Determine the (x, y) coordinate at the center of the cell enclosing the given text.  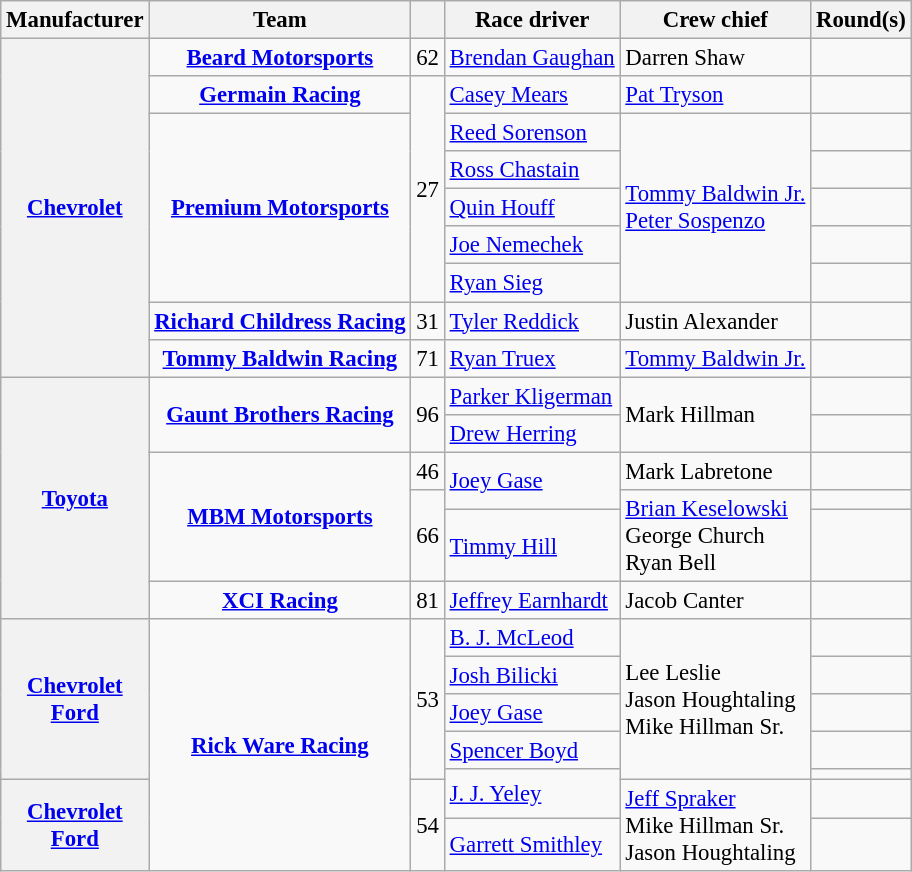
B. J. McLeod (532, 638)
27 (428, 189)
53 (428, 700)
Mark Hillman (716, 414)
Reed Sorenson (532, 133)
Crew chief (716, 20)
Premium Motorsports (280, 208)
Tommy Baldwin Racing (280, 358)
Beard Motorsports (280, 58)
Ryan Sieg (532, 283)
Tommy Baldwin Jr. Peter Sospenzo (716, 208)
Casey Mears (532, 95)
Chevrolet (75, 208)
Manufacturer (75, 20)
J. J. Yeley (532, 794)
Jacob Canter (716, 600)
Tyler Reddick (532, 321)
Toyota (75, 498)
Justin Alexander (716, 321)
Mark Labretone (716, 471)
Round(s) (861, 20)
Ryan Truex (532, 358)
Tommy Baldwin Jr. (716, 358)
Lee Leslie Jason Houghtaling Mike Hillman Sr. (716, 700)
Pat Tryson (716, 95)
Brian Keselowski George Church Ryan Bell (716, 536)
Jeffrey Earnhardt (532, 600)
46 (428, 471)
Joe Nemechek (532, 245)
Josh Bilicki (532, 675)
31 (428, 321)
Team (280, 20)
Brendan Gaughan (532, 58)
62 (428, 58)
Garrett Smithley (532, 844)
Rick Ware Racing (280, 746)
Jeff Spraker Mike Hillman Sr. Jason Houghtaling (716, 826)
Quin Houff (532, 208)
96 (428, 414)
54 (428, 826)
Gaunt Brothers Racing (280, 414)
Spencer Boyd (532, 751)
Ross Chastain (532, 170)
Parker Kligerman (532, 396)
Timmy Hill (532, 546)
Richard Childress Racing (280, 321)
MBM Motorsports (280, 516)
71 (428, 358)
Race driver (532, 20)
XCI Racing (280, 600)
66 (428, 536)
81 (428, 600)
Darren Shaw (716, 58)
Drew Herring (532, 433)
Germain Racing (280, 95)
